Provide the [X, Y] coordinate of the cell's center where the given text is located.  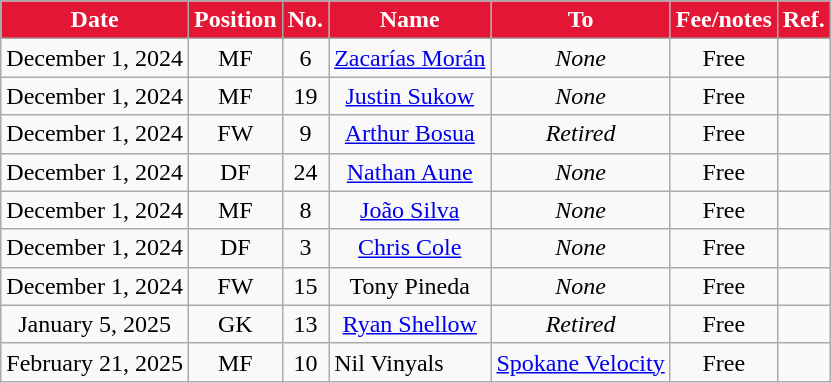
6 [305, 58]
10 [305, 362]
Zacarías Morán [410, 58]
Position [235, 20]
Justin Sukow [410, 96]
No. [305, 20]
Date [95, 20]
3 [305, 248]
Nil Vinyals [410, 362]
Ref. [804, 20]
To [580, 20]
Nathan Aune [410, 172]
February 21, 2025 [95, 362]
9 [305, 134]
João Silva [410, 210]
Ryan Shellow [410, 324]
13 [305, 324]
GK [235, 324]
Fee/notes [724, 20]
8 [305, 210]
15 [305, 286]
24 [305, 172]
January 5, 2025 [95, 324]
Tony Pineda [410, 286]
Arthur Bosua [410, 134]
Spokane Velocity [580, 362]
19 [305, 96]
Name [410, 20]
Chris Cole [410, 248]
